Capture the cell that displays the provided text and extract its [X, Y] central coordinate. 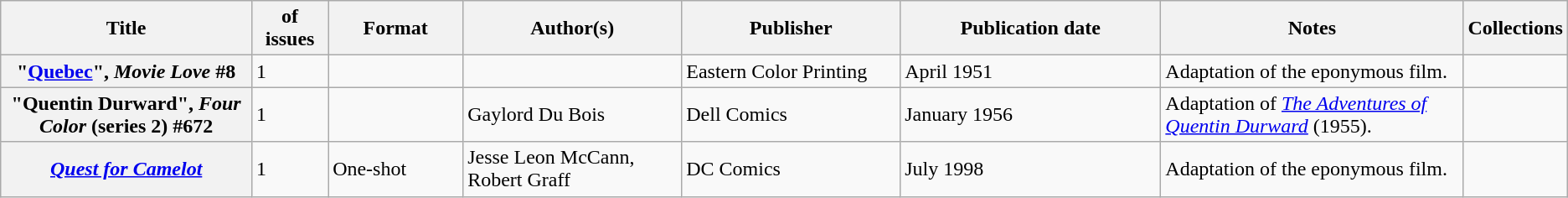
Adaptation of The Adventures of Quentin Durward (1955). [1312, 114]
Publication date [1030, 29]
Publisher [791, 29]
January 1956 [1030, 114]
Dell Comics [791, 114]
July 1998 [1030, 169]
"Quebec", Movie Love #8 [126, 71]
"Quentin Durward", Four Color (series 2) #672 [126, 114]
April 1951 [1030, 71]
Jesse Leon McCann, Robert Graff [573, 169]
Collections [1515, 29]
Notes [1312, 29]
DC Comics [791, 169]
One-shot [395, 169]
Author(s) [573, 29]
Eastern Color Printing [791, 71]
Format [395, 29]
Gaylord Du Bois [573, 114]
Quest for Camelot [126, 169]
of issues [290, 29]
Title [126, 29]
